Locate the cell with the specified text and output its (X, Y) center coordinate. 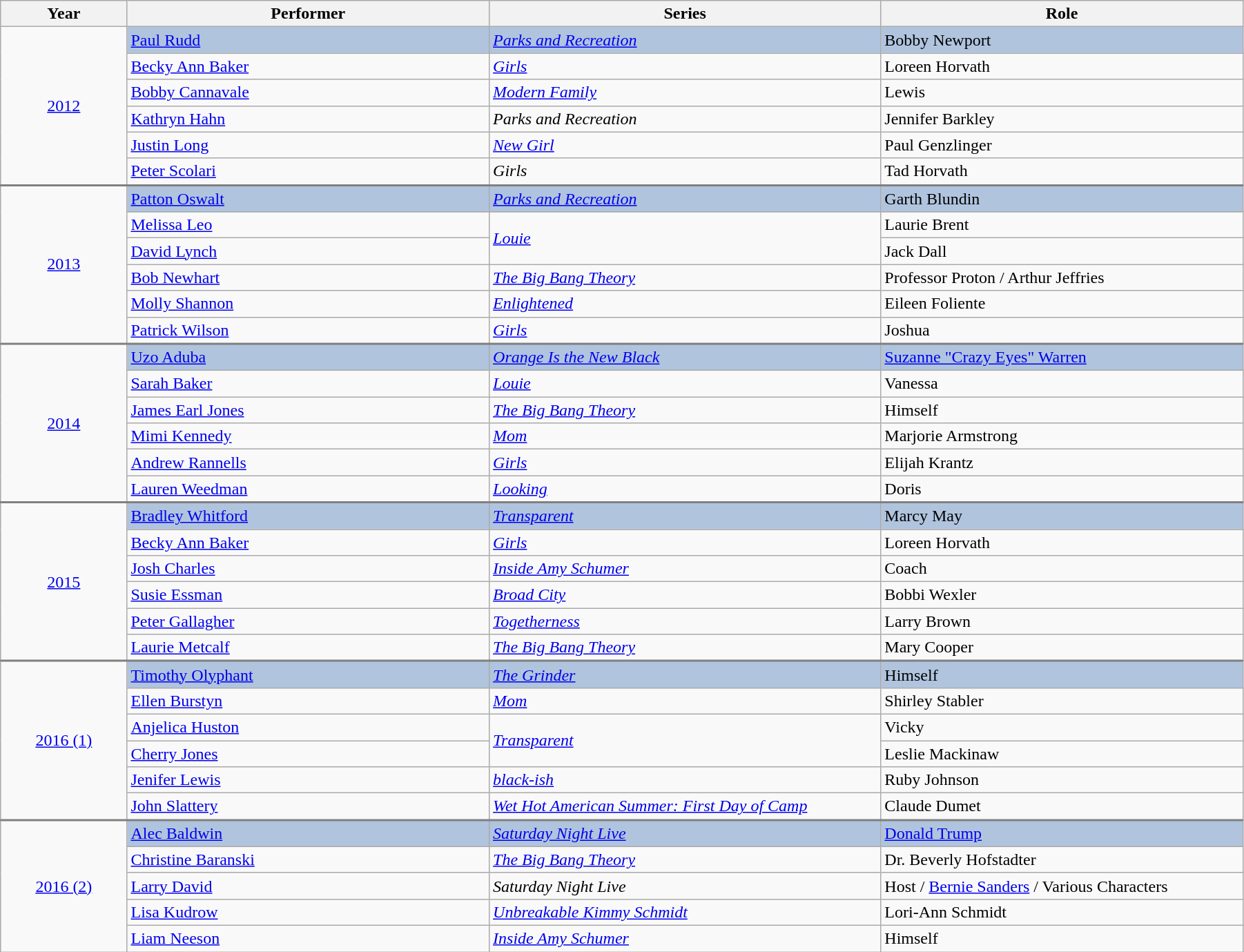
black-ish (685, 780)
Uzo Aduba (308, 358)
Laurie Metcalf (308, 648)
Donald Trump (1062, 833)
Laurie Brent (1062, 225)
Cherry Jones (308, 753)
Larry David (308, 886)
2014 (64, 423)
Lauren Weedman (308, 489)
Christine Baranski (308, 859)
James Earl Jones (308, 410)
Bobbi Wexler (1062, 595)
Claude Dumet (1062, 806)
Patrick Wilson (308, 330)
Joshua (1062, 330)
Liam Neeson (308, 938)
Wet Hot American Summer: First Day of Camp (685, 806)
Togetherness (685, 621)
Melissa Leo (308, 225)
Kathryn Hahn (308, 119)
Bobby Newport (1062, 40)
Bobby Cannavale (308, 93)
The Grinder (685, 675)
Marcy May (1062, 516)
Josh Charles (308, 569)
Leslie Mackinaw (1062, 753)
Vicky (1062, 727)
David Lynch (308, 251)
Coach (1062, 569)
2016 (1) (64, 741)
Jennifer Barkley (1062, 119)
Lori-Ann Schmidt (1062, 912)
Tad Horvath (1062, 171)
Susie Essman (308, 595)
Ellen Burstyn (308, 701)
New Girl (685, 145)
John Slattery (308, 806)
Alec Baldwin (308, 833)
Lewis (1062, 93)
Patton Oswalt (308, 199)
Lisa Kudrow (308, 912)
Andrew Rannells (308, 463)
Modern Family (685, 93)
Host / Bernie Sanders / Various Characters (1062, 886)
Unbreakable Kimmy Schmidt (685, 912)
Justin Long (308, 145)
Timothy Olyphant (308, 675)
Elijah Krantz (1062, 463)
Vanessa (1062, 384)
Garth Blundin (1062, 199)
Performer (308, 14)
Mimi Kennedy (308, 436)
Molly Shannon (308, 304)
Doris (1062, 489)
Dr. Beverly Hofstadter (1062, 859)
Broad City (685, 595)
Bob Newhart (308, 278)
2015 (64, 582)
Year (64, 14)
Role (1062, 14)
Orange Is the New Black (685, 358)
Peter Gallagher (308, 621)
Looking (685, 489)
Anjelica Huston (308, 727)
2012 (64, 106)
Marjorie Armstrong (1062, 436)
Ruby Johnson (1062, 780)
Jenifer Lewis (308, 780)
Paul Genzlinger (1062, 145)
Mary Cooper (1062, 648)
Suzanne "Crazy Eyes" Warren (1062, 358)
Bradley Whitford (308, 516)
Sarah Baker (308, 384)
Eileen Foliente (1062, 304)
Larry Brown (1062, 621)
Shirley Stabler (1062, 701)
Peter Scolari (308, 171)
Jack Dall (1062, 251)
Professor Proton / Arthur Jeffries (1062, 278)
2013 (64, 264)
Series (685, 14)
Paul Rudd (308, 40)
2016 (2) (64, 885)
Enlightened (685, 304)
